Provide the [X, Y] coordinate of the cell's center where the given text is located.  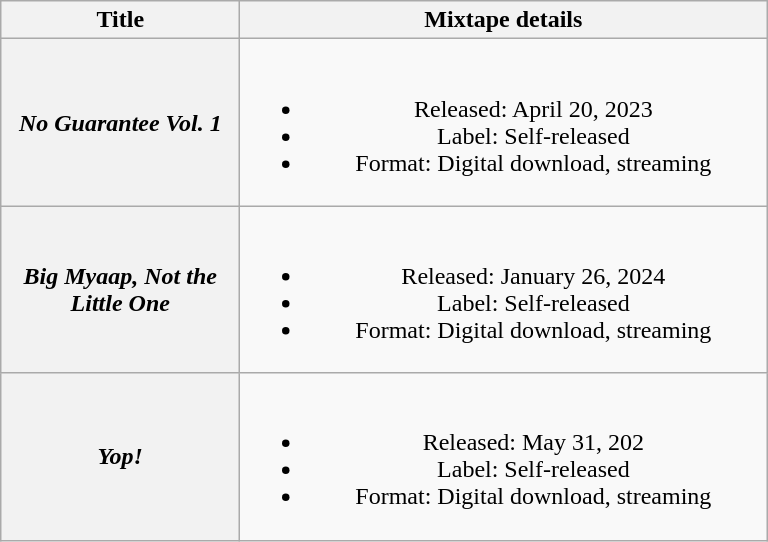
Yop! [120, 456]
Released: April 20, 2023Label: Self-releasedFormat: Digital download, streaming [504, 122]
Released: January 26, 2024Label: Self-releasedFormat: Digital download, streaming [504, 290]
Title [120, 20]
Mixtape details [504, 20]
Released: May 31, 202Label: Self-releasedFormat: Digital download, streaming [504, 456]
Big Myaap, Not the Little One [120, 290]
No Guarantee Vol. 1 [120, 122]
